Return the [x, y] coordinate for the center point of the cell that contains the specified text.  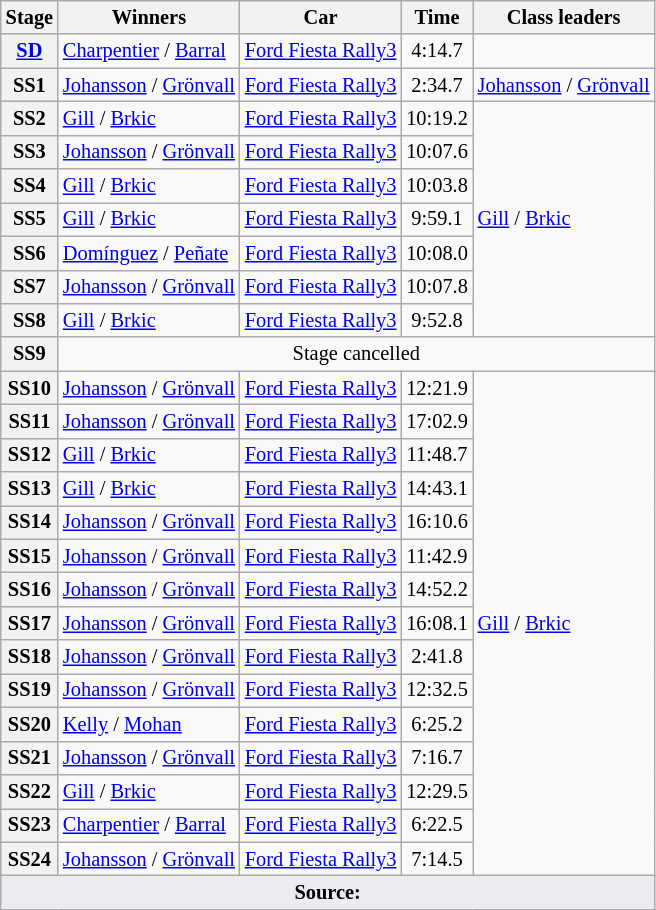
16:08.1 [436, 623]
SS2 [30, 118]
10:08.0 [436, 253]
SS1 [30, 85]
7:16.7 [436, 758]
SS3 [30, 152]
10:07.6 [436, 152]
9:52.8 [436, 320]
SS4 [30, 186]
9:59.1 [436, 219]
SS11 [30, 421]
SS13 [30, 489]
Stage cancelled [356, 354]
SS10 [30, 388]
SS12 [30, 455]
SS14 [30, 522]
Class leaders [564, 17]
SS6 [30, 253]
SS20 [30, 724]
12:21.9 [436, 388]
7:14.5 [436, 859]
SD [30, 51]
2:34.7 [436, 85]
Source: [328, 892]
11:42.9 [436, 556]
SS7 [30, 287]
Kelly / Mohan [149, 724]
6:22.5 [436, 825]
Winners [149, 17]
SS5 [30, 219]
6:25.2 [436, 724]
10:07.8 [436, 287]
SS23 [30, 825]
2:41.8 [436, 657]
11:48.7 [436, 455]
17:02.9 [436, 421]
14:52.2 [436, 589]
SS24 [30, 859]
12:32.5 [436, 690]
10:03.8 [436, 186]
12:29.5 [436, 791]
Car [320, 17]
SS9 [30, 354]
Stage [30, 17]
SS18 [30, 657]
10:19.2 [436, 118]
Time [436, 17]
SS19 [30, 690]
16:10.6 [436, 522]
SS16 [30, 589]
SS17 [30, 623]
SS22 [30, 791]
SS21 [30, 758]
4:14.7 [436, 51]
SS8 [30, 320]
14:43.1 [436, 489]
SS15 [30, 556]
Domínguez / Peñate [149, 253]
